Search for the cell housing the specified text and yield its [x, y] center coordinate. 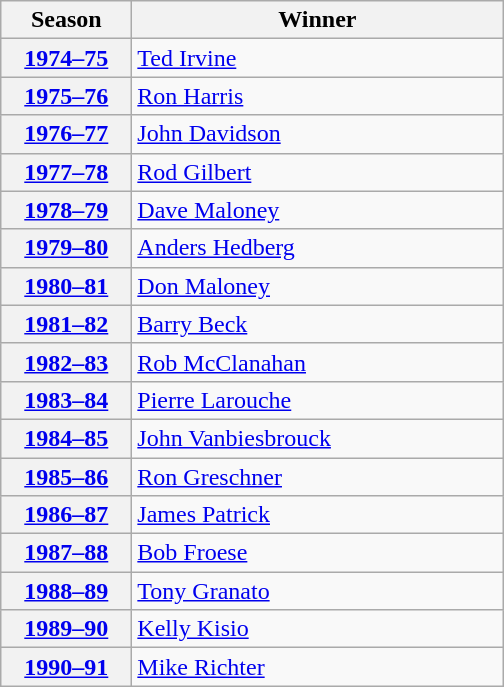
Mike Richter [318, 667]
Bob Froese [318, 553]
Anders Hedberg [318, 248]
1979–80 [66, 248]
1975–76 [66, 96]
Barry Beck [318, 324]
1978–79 [66, 210]
1985–86 [66, 477]
1974–75 [66, 58]
1976–77 [66, 134]
1990–91 [66, 667]
Season [66, 20]
Winner [318, 20]
1988–89 [66, 591]
1989–90 [66, 629]
Rob McClanahan [318, 362]
Ted Irvine [318, 58]
Dave Maloney [318, 210]
John Vanbiesbrouck [318, 438]
Don Maloney [318, 286]
John Davidson [318, 134]
1984–85 [66, 438]
1986–87 [66, 515]
Kelly Kisio [318, 629]
Pierre Larouche [318, 400]
1981–82 [66, 324]
1983–84 [66, 400]
Ron Harris [318, 96]
James Patrick [318, 515]
Tony Granato [318, 591]
Rod Gilbert [318, 172]
1980–81 [66, 286]
1977–78 [66, 172]
1982–83 [66, 362]
1987–88 [66, 553]
Ron Greschner [318, 477]
